Provide the (x, y) coordinate of the cell's center where the given text is located.  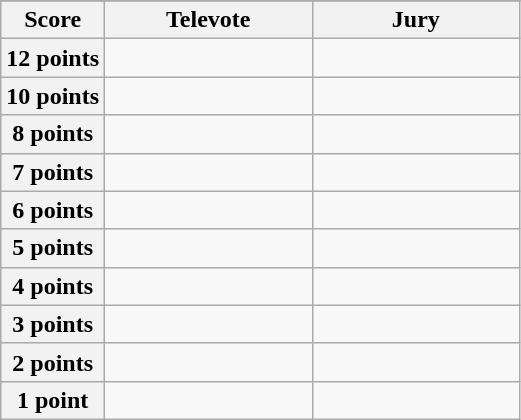
8 points (53, 134)
6 points (53, 210)
2 points (53, 362)
10 points (53, 96)
7 points (53, 172)
4 points (53, 286)
Televote (209, 20)
5 points (53, 248)
3 points (53, 324)
1 point (53, 400)
12 points (53, 58)
Jury (416, 20)
Score (53, 20)
